Provide the [x, y] coordinate of the cell's center where the given text is located.  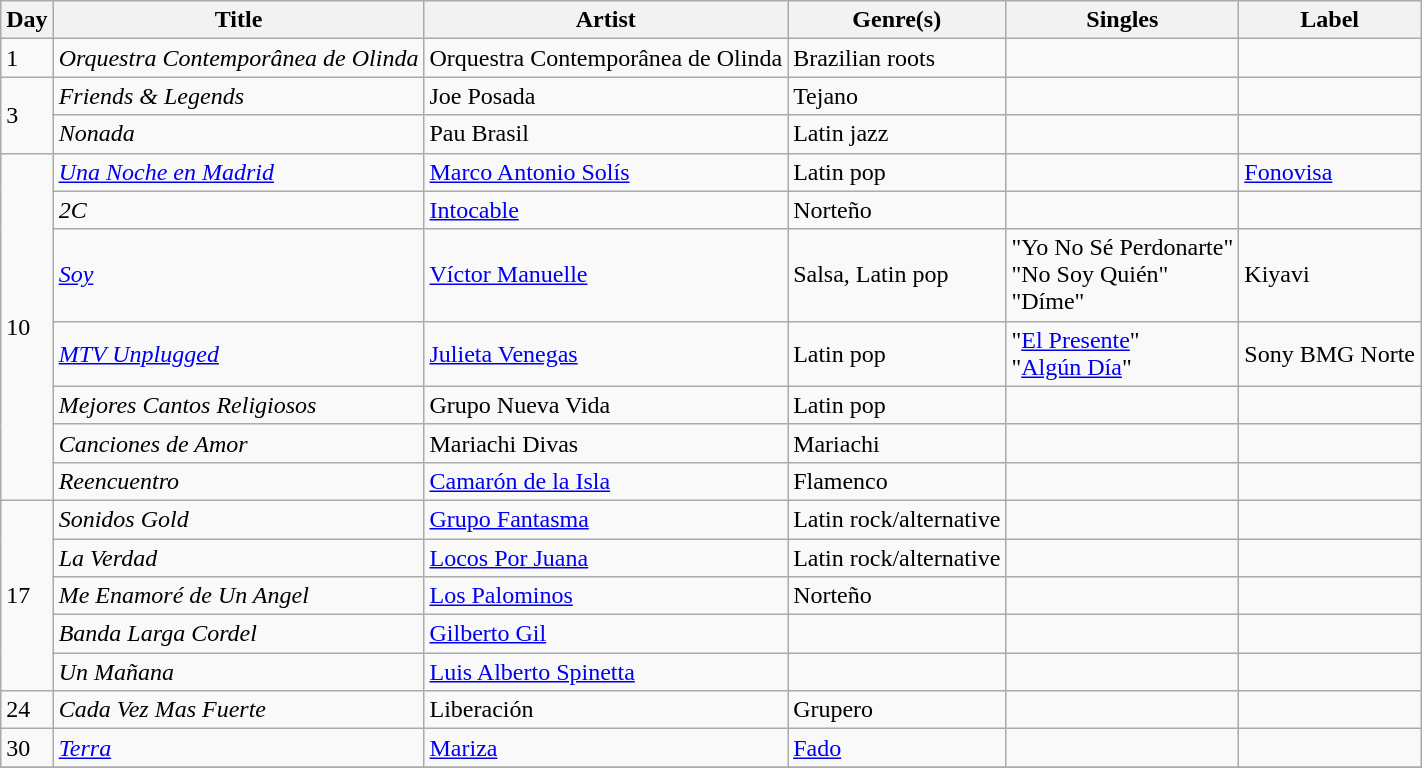
Brazilian roots [897, 58]
Kiyavi [1330, 275]
Un Mañana [238, 672]
Title [238, 20]
MTV Unplugged [238, 354]
Salsa, Latin pop [897, 275]
Reencuentro [238, 481]
Una Noche en Madrid [238, 172]
Fonovisa [1330, 172]
Pau Brasil [606, 134]
Liberación [606, 710]
Soy [238, 275]
Terra [238, 748]
Fado [897, 748]
Mariachi [897, 443]
La Verdad [238, 557]
Grupo Nueva Vida [606, 405]
Mariachi Divas [606, 443]
Cada Vez Mas Fuerte [238, 710]
Me Enamoré de Un Angel [238, 596]
Los Palominos [606, 596]
17 [27, 595]
"Yo No Sé Perdonarte""No Soy Quién""Díme" [1122, 275]
Mariza [606, 748]
Mejores Cantos Religiosos [238, 405]
Label [1330, 20]
Singles [1122, 20]
Grupo Fantasma [606, 519]
Luis Alberto Spinetta [606, 672]
Camarón de la Isla [606, 481]
Banda Larga Cordel [238, 634]
Tejano [897, 96]
10 [27, 326]
Marco Antonio Solís [606, 172]
Genre(s) [897, 20]
Grupero [897, 710]
Sony BMG Norte [1330, 354]
Flamenco [897, 481]
"El Presente""Algún Día" [1122, 354]
Canciones de Amor [238, 443]
Day [27, 20]
2C [238, 210]
3 [27, 115]
Julieta Venegas [606, 354]
Locos Por Juana [606, 557]
Gilberto Gil [606, 634]
Intocable [606, 210]
Latin jazz [897, 134]
Víctor Manuelle [606, 275]
Nonada [238, 134]
1 [27, 58]
Artist [606, 20]
Friends & Legends [238, 96]
Sonidos Gold [238, 519]
30 [27, 748]
Joe Posada [606, 96]
24 [27, 710]
